For the text-containing cell, return its midpoint in [X, Y] coordinate format. 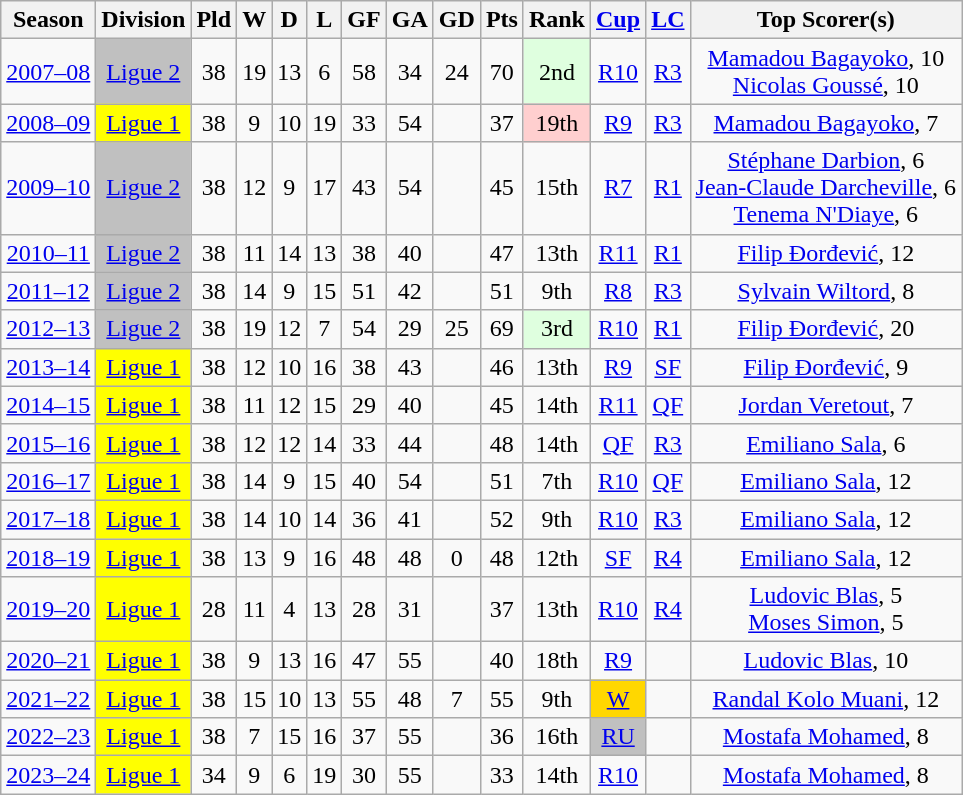
2013–14 [48, 367]
Division [144, 20]
Mamadou Bagayoko, 10 Nicolas Goussé, 10 [826, 72]
16th [556, 737]
46 [502, 367]
Stéphane Darbion, 6 Jean-Claude Darcheville, 6 Tenema N'Diaye, 6 [826, 188]
2012–13 [48, 329]
Jordan Veretout, 7 [826, 405]
RU [618, 737]
R7 [618, 188]
12th [556, 557]
31 [410, 610]
4 [290, 610]
7th [556, 481]
Pts [502, 20]
2023–24 [48, 775]
Filip Đorđević, 9 [826, 367]
19th [556, 123]
2015–16 [48, 443]
2008–09 [48, 123]
2019–20 [48, 610]
52 [502, 519]
2018–19 [48, 557]
2021–22 [48, 699]
2009–10 [48, 188]
2011–12 [48, 291]
24 [456, 72]
Ludovic Blas, 10 [826, 661]
Filip Đorđević, 20 [826, 329]
18th [556, 661]
2nd [556, 72]
GD [456, 20]
Filip Đorđević, 12 [826, 253]
30 [364, 775]
2020–21 [48, 661]
Season [48, 20]
Pld [214, 20]
LC [668, 20]
2010–11 [48, 253]
Top Scorer(s) [826, 20]
Mamadou Bagayoko, 7 [826, 123]
3rd [556, 329]
GA [410, 20]
44 [410, 443]
42 [410, 291]
2007–08 [48, 72]
70 [502, 72]
0 [456, 557]
25 [456, 329]
15th [556, 188]
41 [410, 519]
Sylvain Wiltord, 8 [826, 291]
58 [364, 72]
2016–17 [48, 481]
2014–15 [48, 405]
2017–18 [48, 519]
Rank [556, 20]
R8 [618, 291]
17 [324, 188]
GF [364, 20]
69 [502, 329]
Cup [618, 20]
Randal Kolo Muani, 12 [826, 699]
Ludovic Blas, 5 Moses Simon, 5 [826, 610]
D [290, 20]
2022–23 [48, 737]
Emiliano Sala, 6 [826, 443]
L [324, 20]
